Return [X, Y] of the center of cell containing provided text 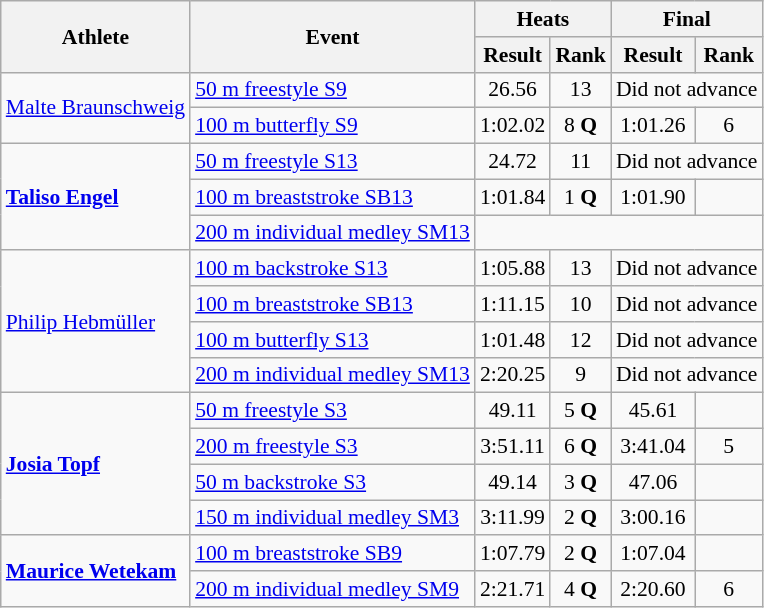
3 Q [580, 482]
45.61 [653, 411]
1:05.88 [512, 269]
6 Q [580, 447]
26.56 [512, 90]
10 [580, 304]
49.11 [512, 411]
200 m individual medley SM9 [332, 589]
9 [580, 375]
Event [332, 36]
150 m individual medley SM3 [332, 518]
Josia Topf [96, 464]
4 Q [580, 589]
100 m backstroke S13 [332, 269]
1:11.15 [512, 304]
1:07.79 [512, 554]
12 [580, 340]
1:01.90 [653, 197]
49.14 [512, 482]
200 m freestyle S3 [332, 447]
Heats [543, 19]
3:41.04 [653, 447]
1:01.48 [512, 340]
5 Q [580, 411]
3:00.16 [653, 518]
50 m backstroke S3 [332, 482]
Philip Hebmüller [96, 322]
Taliso Engel [96, 198]
5 [728, 447]
2:20.25 [512, 375]
47.06 [653, 482]
1:02.02 [512, 126]
1 Q [580, 197]
50 m freestyle S3 [332, 411]
11 [580, 162]
8 Q [580, 126]
100 m butterfly S9 [332, 126]
2:21.71 [512, 589]
100 m butterfly S13 [332, 340]
1:01.26 [653, 126]
Athlete [96, 36]
Final [687, 19]
50 m freestyle S9 [332, 90]
3:11.99 [512, 518]
100 m breaststroke SB9 [332, 554]
Maurice Wetekam [96, 572]
Malte Braunschweig [96, 108]
50 m freestyle S13 [332, 162]
3:51.11 [512, 447]
1:07.04 [653, 554]
1:01.84 [512, 197]
24.72 [512, 162]
2:20.60 [653, 589]
